From the cell containing the given text, extract its center point as [x, y] coordinate. 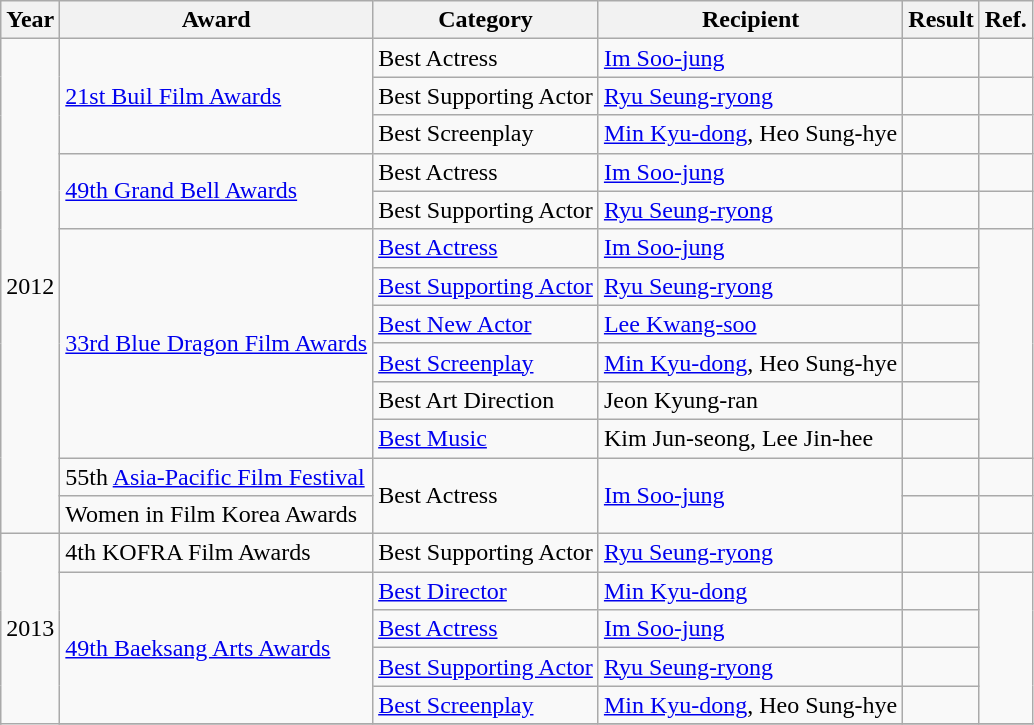
4th KOFRA Film Awards [216, 553]
Min Kyu-dong [750, 591]
Category [486, 20]
Result [941, 20]
Women in Film Korea Awards [216, 515]
49th Baeksang Arts Awards [216, 648]
55th Asia-Pacific Film Festival [216, 477]
Lee Kwang-soo [750, 324]
Best New Actor [486, 324]
Jeon Kyung-ran [750, 400]
2013 [30, 629]
49th Grand Bell Awards [216, 191]
Year [30, 20]
2012 [30, 286]
Ref. [1006, 20]
Kim Jun-seong, Lee Jin-hee [750, 438]
33rd Blue Dragon Film Awards [216, 343]
Best Art Direction [486, 400]
Award [216, 20]
Best Director [486, 591]
Best Music [486, 438]
Recipient [750, 20]
21st Buil Film Awards [216, 96]
